Identify which cell holds the provided text, then report its (x, y) central coordinate. 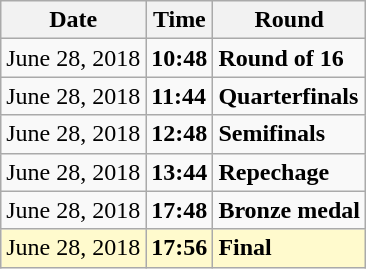
Semifinals (290, 134)
Round (290, 20)
Date (74, 20)
Final (290, 248)
17:56 (180, 248)
11:44 (180, 96)
12:48 (180, 134)
Bronze medal (290, 210)
Time (180, 20)
Repechage (290, 172)
13:44 (180, 172)
17:48 (180, 210)
Quarterfinals (290, 96)
10:48 (180, 58)
Round of 16 (290, 58)
